Return the [x, y] coordinate for the center point of the cell that contains the specified text.  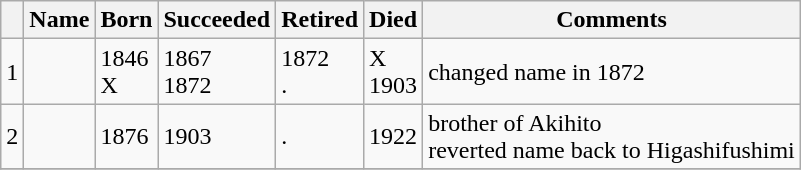
Name [60, 20]
Comments [612, 20]
1 [12, 72]
. [320, 136]
X 1903 [394, 72]
Retired [320, 20]
brother of Akihitoreverted name back to Higashifushimi [612, 136]
Succeeded [217, 20]
1872. [320, 72]
1846X [126, 72]
1876 [126, 136]
changed name in 1872 [612, 72]
Died [394, 20]
Born [126, 20]
18671872 [217, 72]
2 [12, 136]
1922 [394, 136]
1903 [217, 136]
